Find where the given text appears and provide that cell's center as [x, y] coordinate. 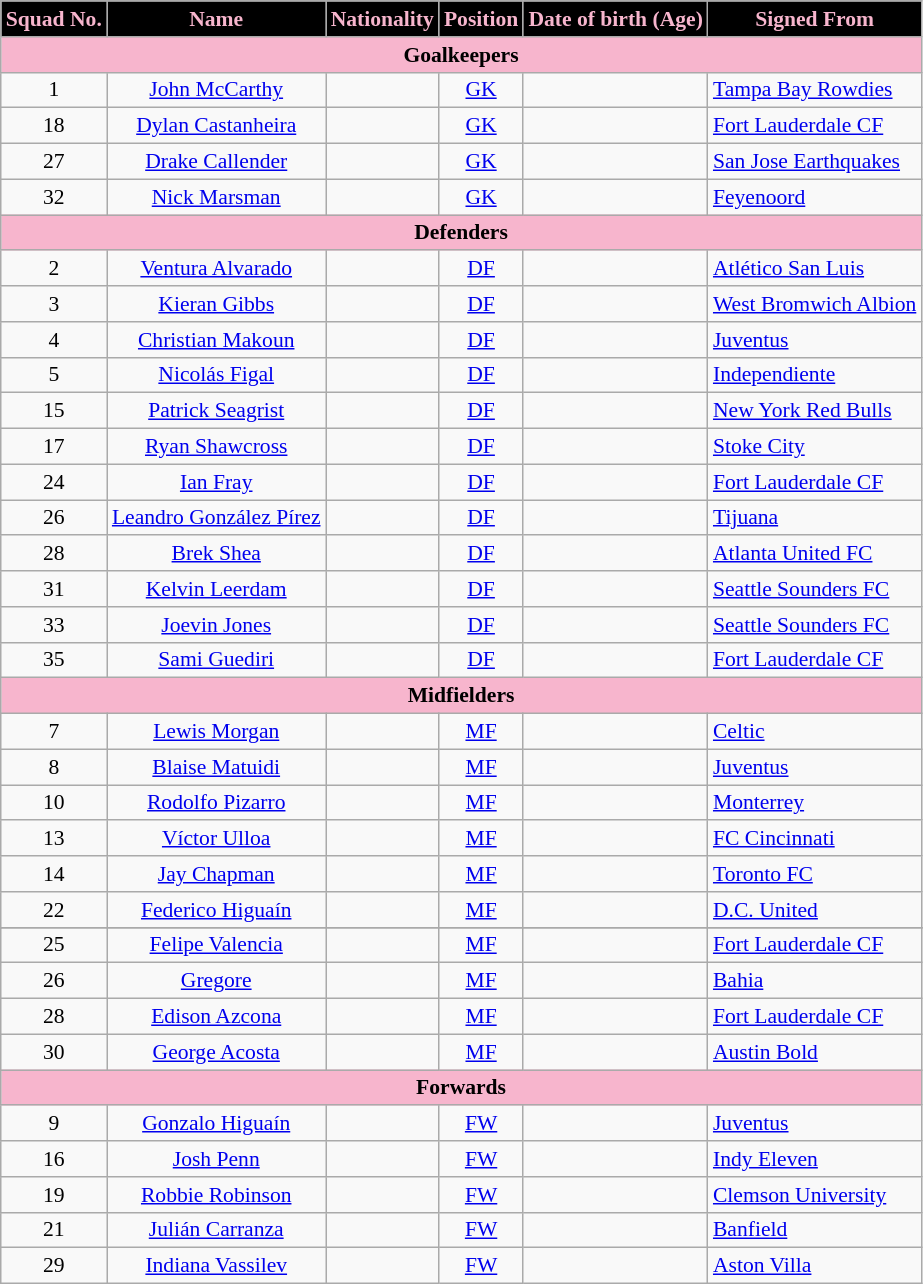
Goalkeepers [462, 55]
Sami Guediri [216, 660]
17 [54, 447]
Patrick Seagrist [216, 411]
Atlético San Luis [814, 269]
D.C. United [814, 910]
Bahia [814, 981]
10 [54, 803]
Tampa Bay Rowdies [814, 90]
Date of birth (Age) [616, 19]
Signed From [814, 19]
1 [54, 90]
George Acosta [216, 1052]
Brek Shea [216, 554]
Christian Makoun [216, 340]
Ventura Alvarado [216, 269]
Austin Bold [814, 1052]
Midfielders [462, 696]
15 [54, 411]
Ian Fray [216, 482]
Nick Marsman [216, 197]
Rodolfo Pizarro [216, 803]
35 [54, 660]
Banfield [814, 1230]
Lewis Morgan [216, 732]
19 [54, 1195]
Aston Villa [814, 1266]
Joevin Jones [216, 625]
Celtic [814, 732]
Gonzalo Higuaín [216, 1124]
5 [54, 375]
21 [54, 1230]
Name [216, 19]
Julián Carranza [216, 1230]
San Jose Earthquakes [814, 162]
Tijuana [814, 518]
Dylan Castanheira [216, 126]
Leandro González Pírez [216, 518]
Toronto FC [814, 874]
Felipe Valencia [216, 945]
FC Cincinnati [814, 839]
Atlanta United FC [814, 554]
25 [54, 945]
7 [54, 732]
Clemson University [814, 1195]
Squad No. [54, 19]
Indy Eleven [814, 1159]
16 [54, 1159]
2 [54, 269]
Stoke City [814, 447]
Position [481, 19]
24 [54, 482]
22 [54, 910]
30 [54, 1052]
Víctor Ulloa [216, 839]
31 [54, 589]
Monterrey [814, 803]
Blaise Matuidi [216, 767]
4 [54, 340]
John McCarthy [216, 90]
32 [54, 197]
Forwards [462, 1088]
3 [54, 304]
29 [54, 1266]
Nationality [382, 19]
18 [54, 126]
Josh Penn [216, 1159]
Defenders [462, 233]
Independiente [814, 375]
Indiana Vassilev [216, 1266]
Federico Higuaín [216, 910]
14 [54, 874]
13 [54, 839]
Gregore [216, 981]
9 [54, 1124]
Robbie Robinson [216, 1195]
33 [54, 625]
Ryan Shawcross [216, 447]
Jay Chapman [216, 874]
Kieran Gibbs [216, 304]
West Bromwich Albion [814, 304]
27 [54, 162]
New York Red Bulls [814, 411]
Drake Callender [216, 162]
Nicolás Figal [216, 375]
Edison Azcona [216, 1017]
8 [54, 767]
Feyenoord [814, 197]
Kelvin Leerdam [216, 589]
